Determine the [X, Y] coordinate at the center of the cell enclosing the given text.  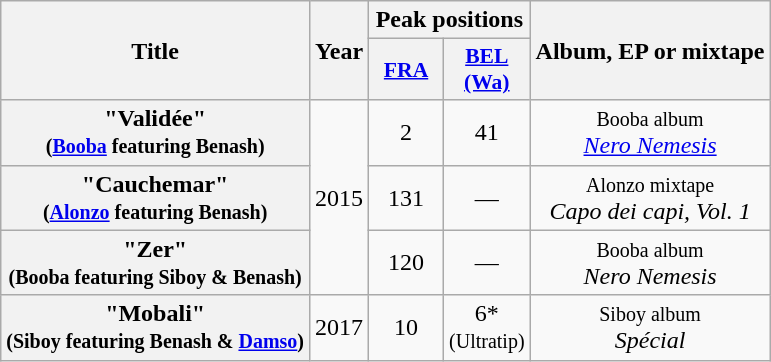
2015 [340, 198]
Album, EP or mixtape [650, 50]
2017 [340, 328]
"Validée"(Booba featuring Benash) [156, 132]
2 [406, 132]
10 [406, 328]
FRA [406, 70]
Title [156, 50]
"Mobali"(Siboy featuring Benash & Damso) [156, 328]
6*(Ultratip) [488, 328]
"Zer"(Booba featuring Siboy & Benash) [156, 262]
BEL(Wa) [488, 70]
131 [406, 198]
Alonzo mixtapeCapo dei capi, Vol. 1 [650, 198]
Peak positions [450, 20]
"Cauchemar" (Alonzo featuring Benash) [156, 198]
Siboy albumSpécial [650, 328]
Year [340, 50]
41 [488, 132]
120 [406, 262]
